Pinpoint the cell where the given text exists, returning its [X, Y] midpoint coordinate. 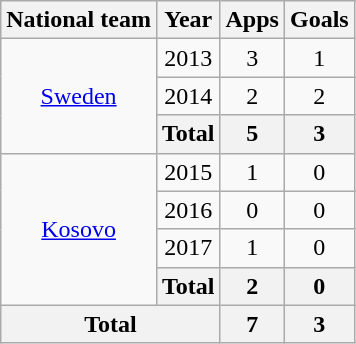
Year [188, 20]
Kosovo [79, 229]
National team [79, 20]
2014 [188, 96]
Sweden [79, 96]
Apps [252, 20]
2013 [188, 58]
7 [252, 324]
2016 [188, 210]
2015 [188, 172]
5 [252, 134]
Goals [319, 20]
2017 [188, 248]
